Search for the cell housing the specified text and yield its [x, y] center coordinate. 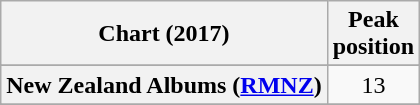
Peak position [373, 34]
New Zealand Albums (RMNZ) [164, 85]
13 [373, 85]
Chart (2017) [164, 34]
